Identify which cell holds the provided text, then report its (X, Y) central coordinate. 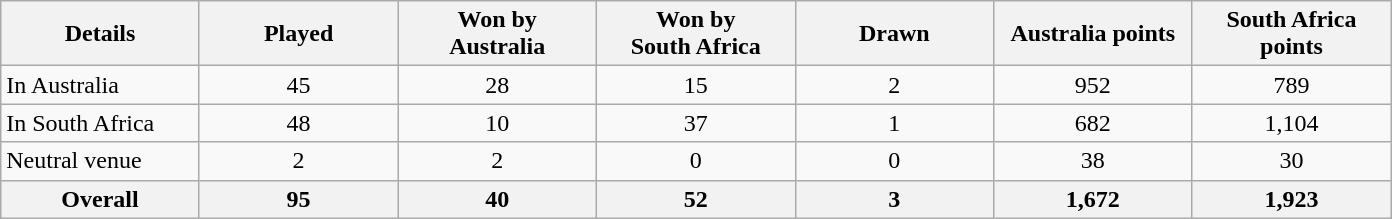
52 (696, 199)
1,923 (1292, 199)
789 (1292, 85)
38 (1094, 161)
1 (894, 123)
Played (298, 34)
45 (298, 85)
Australia points (1094, 34)
37 (696, 123)
Drawn (894, 34)
3 (894, 199)
South Africa points (1292, 34)
1,104 (1292, 123)
Neutral venue (100, 161)
15 (696, 85)
48 (298, 123)
Overall (100, 199)
682 (1094, 123)
In South Africa (100, 123)
95 (298, 199)
30 (1292, 161)
Won byAustralia (498, 34)
1,672 (1094, 199)
40 (498, 199)
10 (498, 123)
Details (100, 34)
In Australia (100, 85)
28 (498, 85)
952 (1094, 85)
Won bySouth Africa (696, 34)
